Search for the cell housing the specified text and yield its (x, y) center coordinate. 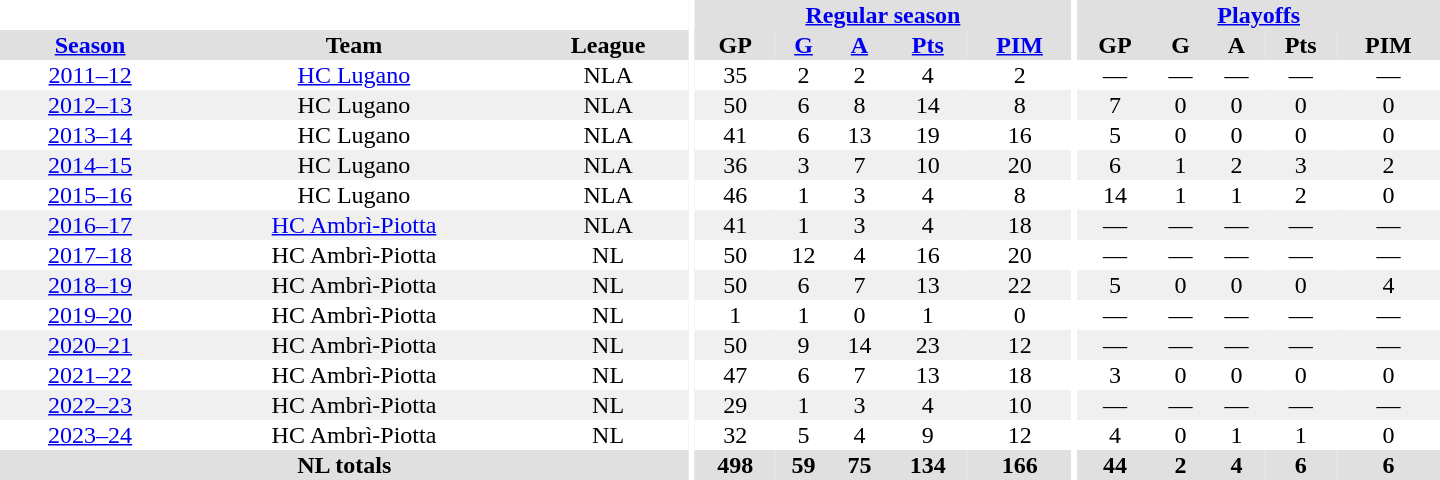
2018–19 (90, 285)
23 (928, 345)
Regular season (883, 15)
2019–20 (90, 315)
2017–18 (90, 255)
35 (736, 75)
2013–14 (90, 135)
2015–16 (90, 195)
2021–22 (90, 375)
75 (859, 465)
19 (928, 135)
Playoffs (1258, 15)
2011–12 (90, 75)
2014–15 (90, 165)
Season (90, 45)
498 (736, 465)
44 (1114, 465)
2022–23 (90, 405)
NL totals (344, 465)
32 (736, 435)
166 (1020, 465)
2012–13 (90, 105)
2023–24 (90, 435)
47 (736, 375)
2020–21 (90, 345)
46 (736, 195)
29 (736, 405)
22 (1020, 285)
134 (928, 465)
Team (354, 45)
36 (736, 165)
2016–17 (90, 225)
League (608, 45)
59 (804, 465)
